Output the [x, y] coordinate of the center of the cell containing the given text.  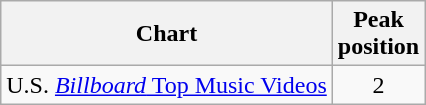
U.S. Billboard Top Music Videos [167, 85]
Peakposition [378, 34]
2 [378, 85]
Chart [167, 34]
